For the text-containing cell, return its midpoint in [X, Y] coordinate format. 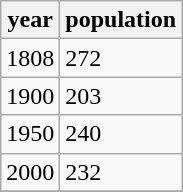
1900 [30, 96]
232 [121, 172]
240 [121, 134]
2000 [30, 172]
year [30, 20]
1808 [30, 58]
population [121, 20]
272 [121, 58]
1950 [30, 134]
203 [121, 96]
